Pinpoint the cell where the given text exists, returning its (X, Y) midpoint coordinate. 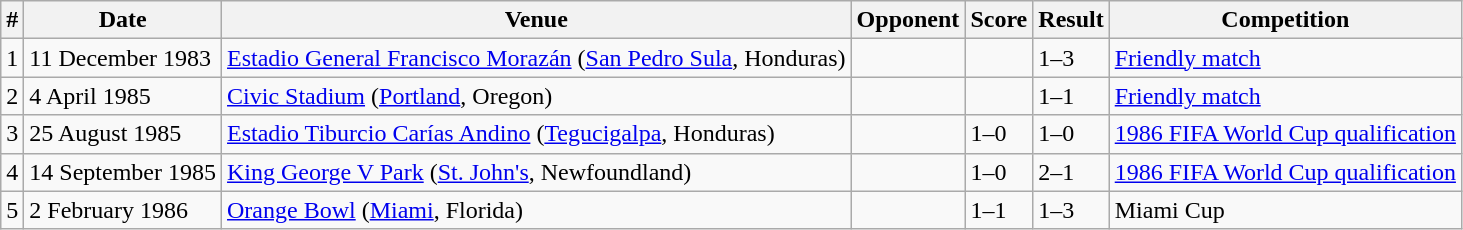
Opponent (908, 20)
14 September 1985 (123, 172)
Orange Bowl (Miami, Florida) (537, 210)
King George V Park (St. John's, Newfoundland) (537, 172)
Miami Cup (1285, 210)
Competition (1285, 20)
2 February 1986 (123, 210)
Date (123, 20)
Score (999, 20)
Estadio Tiburcio Carías Andino (Tegucigalpa, Honduras) (537, 134)
4 (12, 172)
2–1 (1071, 172)
4 April 1985 (123, 96)
# (12, 20)
2 (12, 96)
Venue (537, 20)
Civic Stadium (Portland, Oregon) (537, 96)
25 August 1985 (123, 134)
11 December 1983 (123, 58)
1 (12, 58)
3 (12, 134)
5 (12, 210)
Result (1071, 20)
Estadio General Francisco Morazán (San Pedro Sula, Honduras) (537, 58)
